For the text-containing cell, return its midpoint in (X, Y) coordinate format. 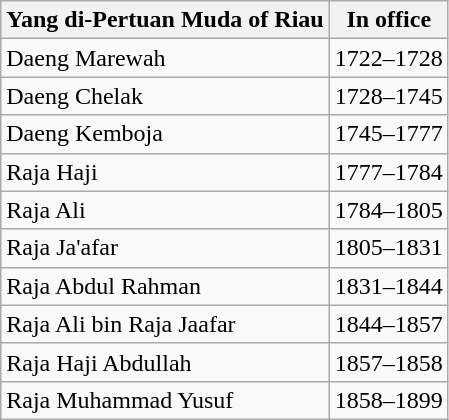
Yang di-Pertuan Muda of Riau (165, 20)
1844–1857 (388, 324)
1745–1777 (388, 134)
Daeng Chelak (165, 96)
1858–1899 (388, 400)
Raja Ali bin Raja Jaafar (165, 324)
Raja Abdul Rahman (165, 286)
Raja Haji (165, 172)
Raja Haji Abdullah (165, 362)
1777–1784 (388, 172)
Raja Muhammad Yusuf (165, 400)
1722–1728 (388, 58)
Daeng Kemboja (165, 134)
1857–1858 (388, 362)
Raja Ja'afar (165, 248)
Daeng Marewah (165, 58)
In office (388, 20)
1805–1831 (388, 248)
1831–1844 (388, 286)
1784–1805 (388, 210)
Raja Ali (165, 210)
1728–1745 (388, 96)
